Extract the [X, Y] coordinate from the center of the cell holding the provided text.  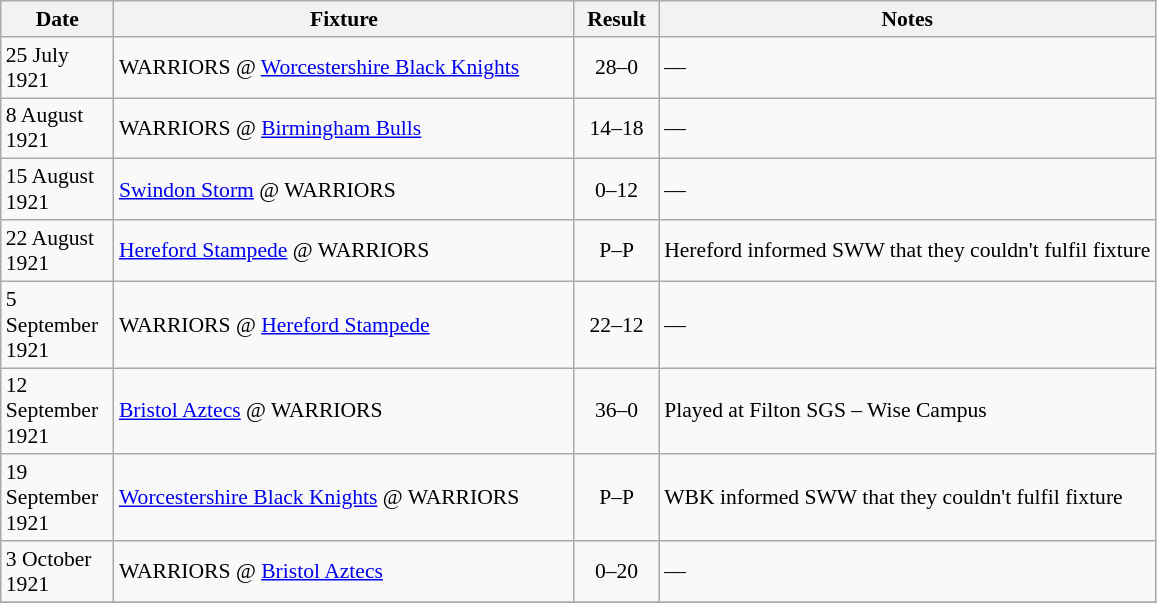
Bristol Aztecs @ WARRIORS [344, 412]
36–0 [616, 412]
0–12 [616, 190]
22–12 [616, 324]
14–18 [616, 128]
Result [616, 19]
Worcestershire Black Knights @ WARRIORS [344, 498]
22 August 1921 [58, 250]
19 September 1921 [58, 498]
Swindon Storm @ WARRIORS [344, 190]
Date [58, 19]
Fixture [344, 19]
3 October 1921 [58, 572]
8 August 1921 [58, 128]
Hereford Stampede @ WARRIORS [344, 250]
WARRIORS @ Bristol Aztecs [344, 572]
WARRIORS @ Hereford Stampede [344, 324]
25 July 1921 [58, 68]
5 September 1921 [58, 324]
WBK informed SWW that they couldn't fulfil fixture [907, 498]
Hereford informed SWW that they couldn't fulfil fixture [907, 250]
Played at Filton SGS – Wise Campus [907, 412]
28–0 [616, 68]
Notes [907, 19]
12 September 1921 [58, 412]
0–20 [616, 572]
WARRIORS @ Worcestershire Black Knights [344, 68]
15 August 1921 [58, 190]
WARRIORS @ Birmingham Bulls [344, 128]
